Output the [X, Y] coordinate of the center of the cell containing the given text.  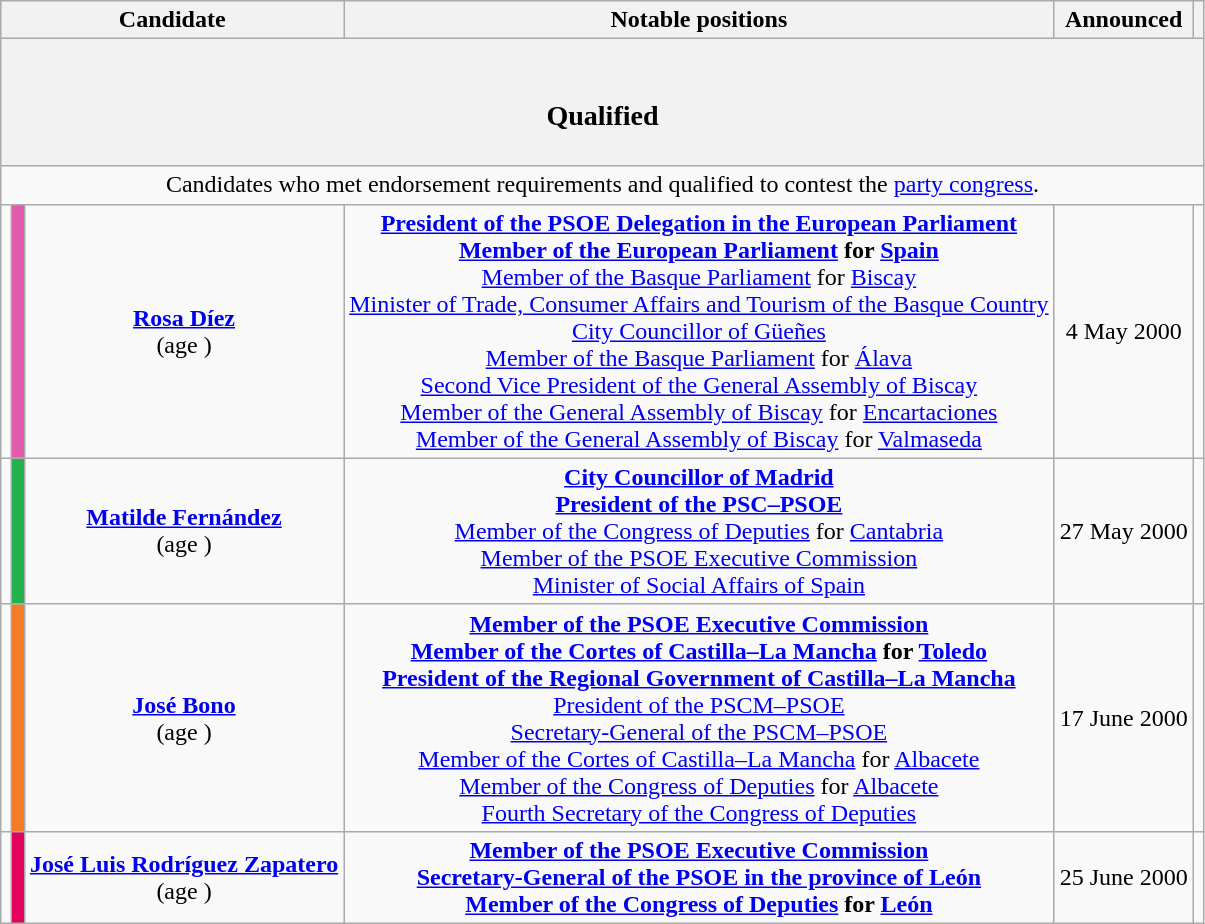
Matilde Fernández(age ) [184, 531]
Notable positions [699, 20]
17 June 2000 [1124, 718]
José Luis Rodríguez Zapatero(age ) [184, 877]
Qualified [602, 102]
4 May 2000 [1124, 331]
José Bono(age ) [184, 718]
27 May 2000 [1124, 531]
Candidate [172, 20]
25 June 2000 [1124, 877]
Rosa Díez(age ) [184, 331]
Member of the PSOE Executive Commission Secretary-General of the PSOE in the province of León Member of the Congress of Deputies for León [699, 877]
Candidates who met endorsement requirements and qualified to contest the party congress. [602, 185]
Announced [1124, 20]
